Provide the (X, Y) coordinate of the cell's center where the given text is located.  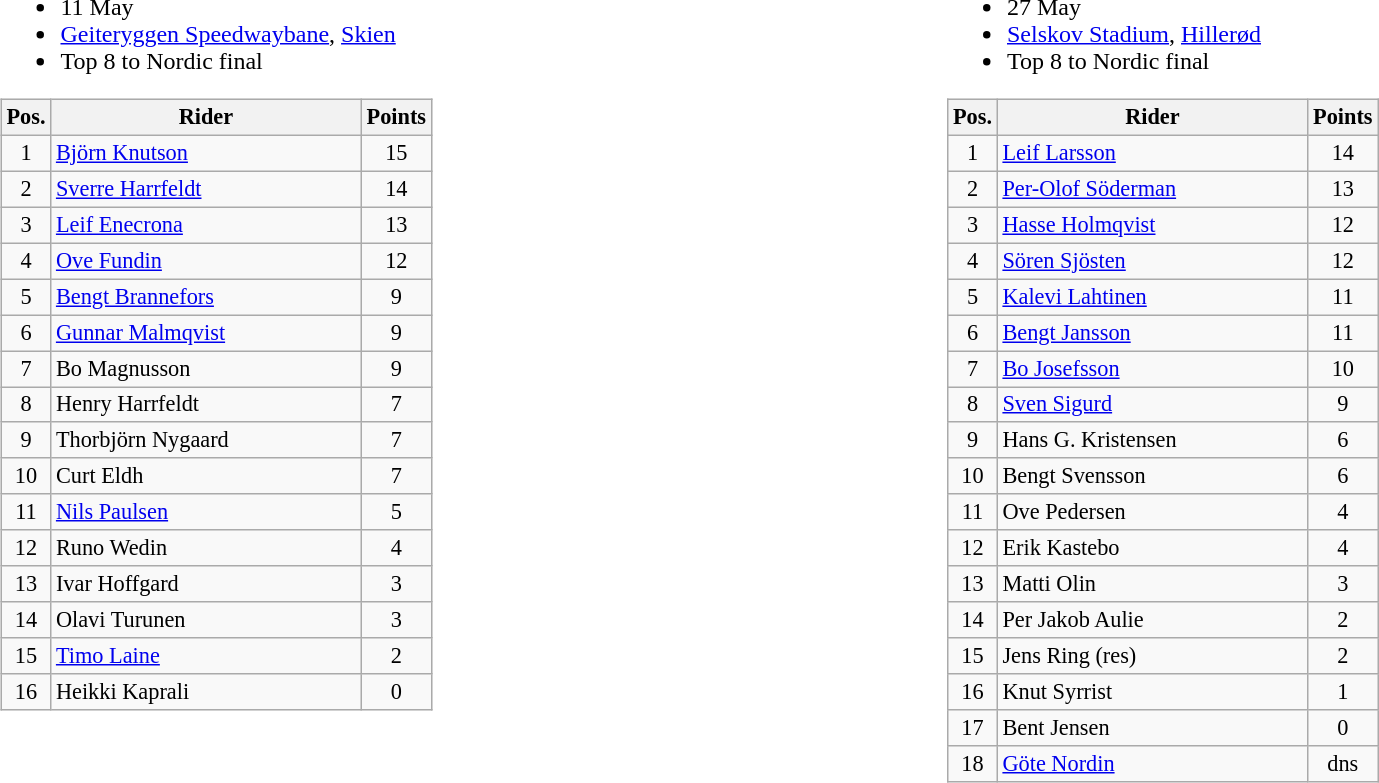
Heikki Kaprali (206, 692)
Göte Nordin (1152, 764)
Matti Olin (1152, 584)
Leif Enecrona (206, 225)
Bengt Brannefors (206, 297)
Runo Wedin (206, 548)
18 (972, 764)
Curt Eldh (206, 476)
Henry Harrfeldt (206, 404)
Sverre Harrfeldt (206, 189)
Timo Laine (206, 656)
Per-Olof Söderman (1152, 189)
Sören Sjösten (1152, 261)
Sven Sigurd (1152, 404)
Ove Fundin (206, 261)
Björn Knutson (206, 153)
Olavi Turunen (206, 620)
Kalevi Lahtinen (1152, 297)
dns (1343, 764)
Gunnar Malmqvist (206, 333)
17 (972, 728)
Bo Magnusson (206, 369)
Bo Josefsson (1152, 369)
Leif Larsson (1152, 153)
Ivar Hoffgard (206, 584)
Bent Jensen (1152, 728)
Knut Syrrist (1152, 692)
Erik Kastebo (1152, 548)
Hans G. Kristensen (1152, 440)
Bengt Svensson (1152, 476)
Nils Paulsen (206, 512)
Jens Ring (res) (1152, 656)
Bengt Jansson (1152, 333)
Hasse Holmqvist (1152, 225)
Thorbjörn Nygaard (206, 440)
Per Jakob Aulie (1152, 620)
Ove Pedersen (1152, 512)
